Locate the cell with the specified text and output its [X, Y] center coordinate. 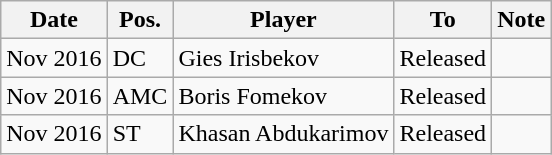
DC [140, 58]
Boris Fomekov [284, 96]
Player [284, 20]
ST [140, 134]
AMC [140, 96]
To [443, 20]
Pos. [140, 20]
Date [54, 20]
Khasan Abdukarimov [284, 134]
Gies Irisbekov [284, 58]
Note [522, 20]
